Scan for the cell matching the given text and deliver its (x, y) coordinate at center. 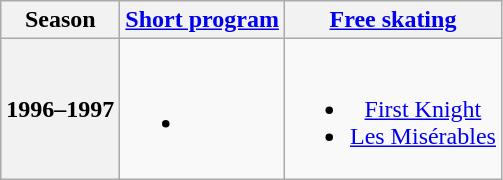
First Knight Les Misérables (392, 109)
Season (60, 20)
1996–1997 (60, 109)
Short program (202, 20)
Free skating (392, 20)
